Scan for the cell matching the given text and deliver its [X, Y] coordinate at center. 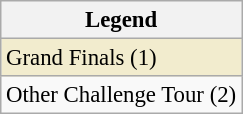
Other Challenge Tour (2) [122, 95]
Legend [122, 20]
Grand Finals (1) [122, 58]
